For the text-containing cell, return its midpoint in (X, Y) coordinate format. 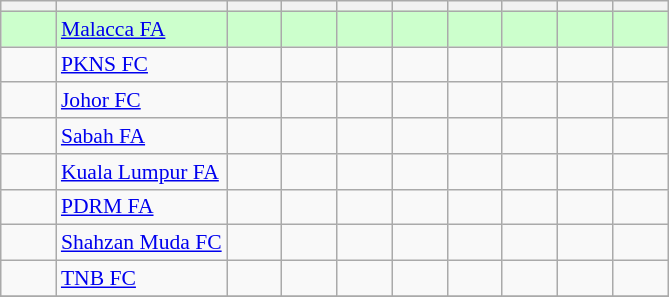
Malacca FA (142, 29)
PKNS FC (142, 65)
Johor FC (142, 101)
Shahzan Muda FC (142, 243)
PDRM FA (142, 207)
Kuala Lumpur FA (142, 172)
TNB FC (142, 279)
Sabah FA (142, 136)
